Search for the cell housing the specified text and yield its [X, Y] center coordinate. 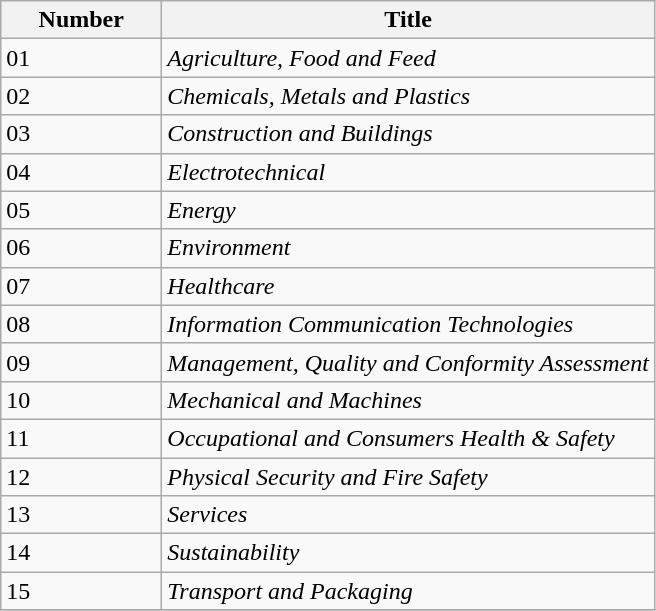
Chemicals, Metals and Plastics [408, 96]
Healthcare [408, 286]
01 [82, 58]
Construction and Buildings [408, 134]
10 [82, 400]
06 [82, 248]
Occupational and Consumers Health & Safety [408, 438]
Agriculture, Food and Feed [408, 58]
08 [82, 324]
Environment [408, 248]
Management, Quality and Conformity Assessment [408, 362]
07 [82, 286]
05 [82, 210]
14 [82, 553]
Electrotechnical [408, 172]
13 [82, 515]
Transport and Packaging [408, 591]
09 [82, 362]
Physical Security and Fire Safety [408, 477]
Services [408, 515]
04 [82, 172]
11 [82, 438]
12 [82, 477]
02 [82, 96]
Sustainability [408, 553]
Number [82, 20]
Title [408, 20]
Information Communication Technologies [408, 324]
Energy [408, 210]
03 [82, 134]
15 [82, 591]
Mechanical and Machines [408, 400]
